Identify which cell holds the provided text, then report its [x, y] central coordinate. 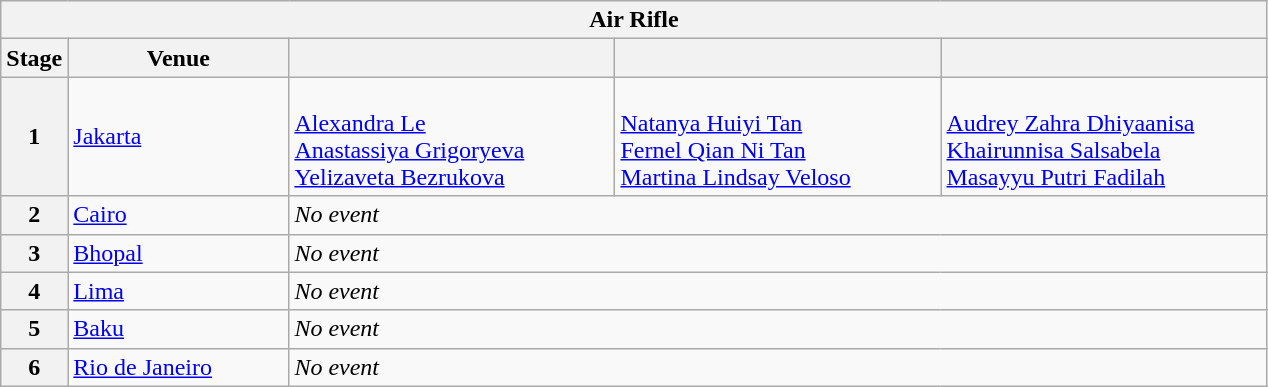
Lima [178, 291]
Alexandra Le Anastassiya Grigoryeva Yelizaveta Bezrukova [452, 136]
Baku [178, 329]
Rio de Janeiro [178, 367]
5 [34, 329]
Stage [34, 58]
Bhopal [178, 253]
1 [34, 136]
Venue [178, 58]
4 [34, 291]
3 [34, 253]
Natanya Huiyi Tan Fernel Qian Ni Tan Martina Lindsay Veloso [778, 136]
Cairo [178, 215]
Jakarta [178, 136]
2 [34, 215]
6 [34, 367]
Audrey Zahra Dhiyaanisa Khairunnisa Salsabela Masayyu Putri Fadilah [1104, 136]
Air Rifle [634, 20]
